Scan for the cell matching the given text and deliver its (x, y) coordinate at center. 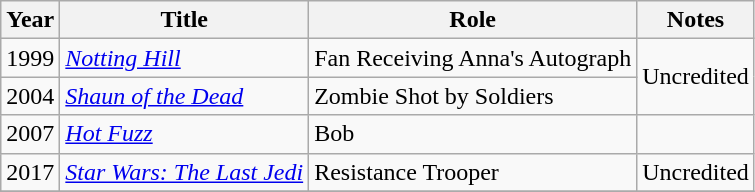
Role (473, 20)
1999 (30, 58)
Title (184, 20)
Notes (696, 20)
Fan Receiving Anna's Autograph (473, 58)
Star Wars: The Last Jedi (184, 172)
2004 (30, 96)
Hot Fuzz (184, 134)
Shaun of the Dead (184, 96)
Resistance Trooper (473, 172)
Notting Hill (184, 58)
Year (30, 20)
Zombie Shot by Soldiers (473, 96)
2007 (30, 134)
Bob (473, 134)
2017 (30, 172)
